Find where the given text appears and provide that cell's center as (x, y) coordinate. 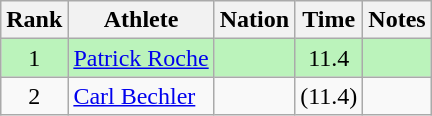
Carl Bechler (141, 96)
Time (329, 20)
1 (34, 58)
Athlete (141, 20)
Nation (254, 20)
Notes (397, 20)
Rank (34, 20)
(11.4) (329, 96)
Patrick Roche (141, 58)
2 (34, 96)
11.4 (329, 58)
